Identify which cell holds the provided text, then report its [X, Y] central coordinate. 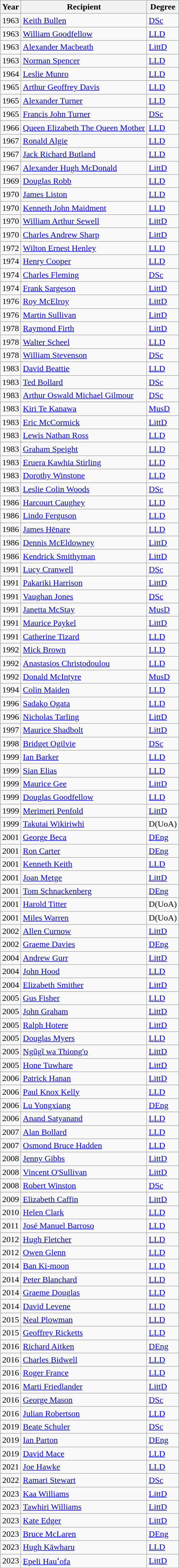
Hone Tuwhare [84, 1065]
William Goodfellow [84, 34]
Tom Schnackenberg [84, 891]
Kate Edger [84, 1520]
William Stevenson [84, 355]
Ngũgĩ wa Thiong'o [84, 1052]
Raymond Firth [84, 328]
Janetta McStay [84, 610]
Kenneth John Maidment [84, 208]
Alexander Macbeath [84, 47]
Ronald Algie [84, 141]
Walter Scheel [84, 342]
Keith Bullen [84, 20]
1964 [11, 74]
Maurice Paykel [84, 623]
Ron Carter [84, 851]
Graeme Davies [84, 944]
Peter Blanchard [84, 1279]
Kiri Te Kanawa [84, 409]
Alexander Turner [84, 101]
James Hēnare [84, 529]
Pakariki Harrison [84, 583]
Douglas Myers [84, 1038]
Roy McElroy [84, 302]
Bridget Ogilvie [84, 744]
Paul Knox Kelly [84, 1092]
José Manuel Barroso [84, 1226]
Roger France [84, 1373]
Catherine Tizard [84, 637]
Kendrick Smithyman [84, 556]
Kaa Williams [84, 1494]
Geoffrey Ricketts [84, 1333]
Lewis Nathan Ross [84, 436]
Henry Cooper [84, 261]
Ramari Stewart [84, 1480]
Andrew Gurr [84, 958]
Charles Fleming [84, 275]
Douglas Robb [84, 181]
William Arthur Sewell [84, 221]
Robert Winston [84, 1186]
2011 [11, 1226]
Dorothy Winstone [84, 476]
Maurice Shadbolt [84, 730]
Martin Sullivan [84, 315]
Patrick Hanan [84, 1079]
Osmond Bruce Hadden [84, 1145]
1994 [11, 690]
Ted Bollard [84, 382]
Colin Maiden [84, 690]
Sian Elias [84, 770]
Epeli Hauʻofa [84, 1561]
1972 [11, 248]
Richard Aitken [84, 1346]
Jack Richard Butland [84, 154]
James Liston [84, 195]
1998 [11, 744]
Arthur Geoffrey Davis [84, 87]
Owen Glenn [84, 1253]
1997 [11, 730]
Merimeri Penfold [84, 810]
Douglas Goodfellow [84, 797]
Charles Andrew Sharp [84, 235]
Allen Curnow [84, 931]
Wilton Ernest Henley [84, 248]
Julian Robertson [84, 1413]
Beate Schuler [84, 1427]
Harold Titter [84, 904]
Lindo Ferguson [84, 516]
Charles Bidwell [84, 1360]
John Hood [84, 971]
Dennis McEldowney [84, 543]
Graham Speight [84, 449]
Graeme Douglas [84, 1293]
Recipient [84, 7]
Frank Sargeson [84, 288]
John Graham [84, 1011]
Donald McIntyre [84, 677]
2021 [11, 1467]
Degree [163, 7]
2022 [11, 1480]
Elizabeth Caffin [84, 1199]
Ban Ki-moon [84, 1266]
Hugh Kāwharu [84, 1547]
Elizabeth Smither [84, 985]
1969 [11, 181]
David Mace [84, 1454]
Alan Bollard [84, 1132]
Eric McCormick [84, 422]
Kenneth Keith [84, 864]
Marti Friedlander [84, 1386]
Takutai Wikiriwhi [84, 824]
Alexander Hugh McDonald [84, 168]
2010 [11, 1212]
Harcourt Caughey [84, 502]
George Beca [84, 837]
Jenny Gibbs [84, 1159]
Lu Yongxiang [84, 1105]
Ralph Hotere [84, 1025]
Bruce McLaren [84, 1534]
Vincent O'Sullivan [84, 1172]
Vaughan Jones [84, 596]
Sadako Ogata [84, 703]
Maurice Gee [84, 784]
Anastasios Christodoulou [84, 663]
Lucy Cranwell [84, 569]
Leslie Munro [84, 74]
Neal Plowman [84, 1320]
Ian Parton [84, 1440]
Nicholas Tarling [84, 717]
Mick Brown [84, 650]
2009 [11, 1199]
Year [11, 7]
Francis John Turner [84, 114]
Joan Metge [84, 878]
Ian Barker [84, 757]
George Mason [84, 1400]
1966 [11, 127]
Miles Warren [84, 918]
Hugh Fletcher [84, 1239]
David Beattie [84, 368]
Tawhiri Williams [84, 1507]
Helen Clark [84, 1212]
Gus Fisher [84, 998]
Norman Spencer [84, 61]
Eruera Kawhia Stirling [84, 462]
Anand Satyanand [84, 1119]
David Levene [84, 1306]
Arthur Oswald Michael Gilmour [84, 396]
Queen Elizabeth The Queen Mother [84, 127]
Leslie Colin Woods [84, 489]
Joe Hawke [84, 1467]
